Extract the (X, Y) coordinate from the center of the cell holding the provided text.  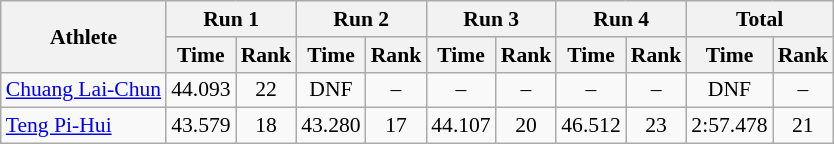
Chuang Lai-Chun (84, 90)
Teng Pi-Hui (84, 126)
22 (266, 90)
Run 4 (621, 19)
Athlete (84, 36)
43.280 (330, 126)
Run 2 (361, 19)
44.107 (460, 126)
17 (396, 126)
Run 1 (231, 19)
Run 3 (491, 19)
44.093 (200, 90)
18 (266, 126)
46.512 (590, 126)
43.579 (200, 126)
2:57.478 (729, 126)
Total (760, 19)
21 (804, 126)
23 (656, 126)
20 (526, 126)
